Identify which cell holds the provided text, then report its [x, y] central coordinate. 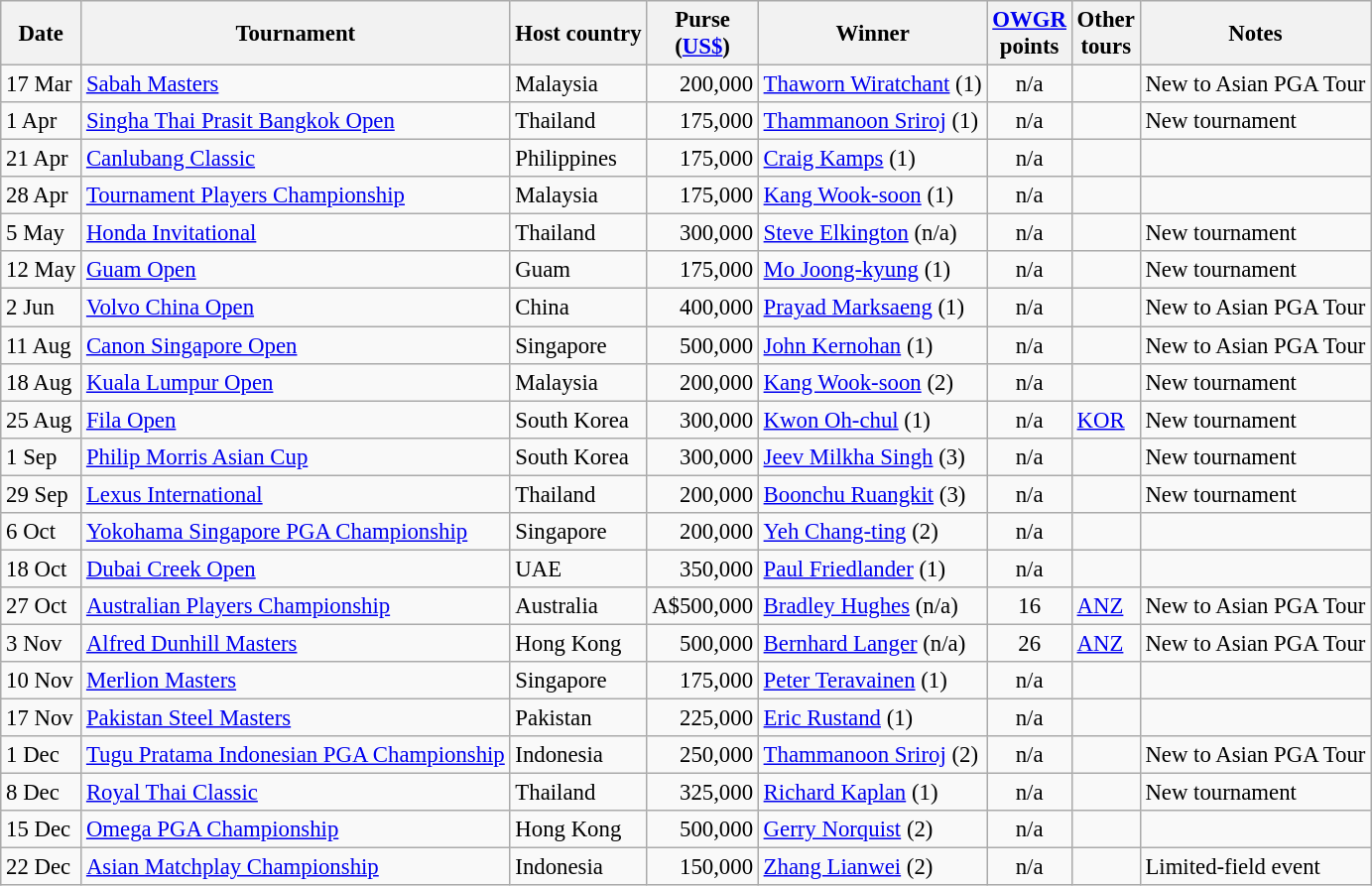
Richard Kaplan (1) [873, 793]
Jeev Milkha Singh (3) [873, 456]
Date [42, 34]
Pakistan [578, 718]
Australia [578, 606]
21 Apr [42, 159]
Thammanoon Sriroj (1) [873, 121]
10 Nov [42, 681]
18 Oct [42, 569]
2 Jun [42, 308]
Thaworn Wiratchant (1) [873, 84]
Australian Players Championship [296, 606]
3 Nov [42, 643]
Craig Kamps (1) [873, 159]
5 May [42, 233]
28 Apr [42, 195]
Prayad Marksaeng (1) [873, 308]
25 Aug [42, 420]
6 Oct [42, 532]
Honda Invitational [296, 233]
325,000 [702, 793]
Dubai Creek Open [296, 569]
1 Dec [42, 755]
Alfred Dunhill Masters [296, 643]
Canon Singapore Open [296, 345]
Bradley Hughes (n/a) [873, 606]
12 May [42, 271]
Lexus International [296, 494]
225,000 [702, 718]
250,000 [702, 755]
Singha Thai Prasit Bangkok Open [296, 121]
Zhang Lianwei (2) [873, 867]
Winner [873, 34]
OWGRpoints [1030, 34]
Canlubang Classic [296, 159]
Thammanoon Sriroj (2) [873, 755]
22 Dec [42, 867]
Omega PGA Championship [296, 829]
17 Mar [42, 84]
KOR [1105, 420]
Asian Matchplay Championship [296, 867]
Yeh Chang-ting (2) [873, 532]
Volvo China Open [296, 308]
Guam Open [296, 271]
400,000 [702, 308]
150,000 [702, 867]
27 Oct [42, 606]
A$500,000 [702, 606]
Royal Thai Classic [296, 793]
1 Sep [42, 456]
26 [1030, 643]
Kang Wook-soon (1) [873, 195]
Mo Joong-kyung (1) [873, 271]
Guam [578, 271]
Tournament Players Championship [296, 195]
Philippines [578, 159]
350,000 [702, 569]
29 Sep [42, 494]
11 Aug [42, 345]
Limited-field event [1256, 867]
Bernhard Langer (n/a) [873, 643]
Gerry Norquist (2) [873, 829]
Merlion Masters [296, 681]
Host country [578, 34]
Yokohama Singapore PGA Championship [296, 532]
Paul Friedlander (1) [873, 569]
Philip Morris Asian Cup [296, 456]
Tugu Pratama Indonesian PGA Championship [296, 755]
Othertours [1105, 34]
Tournament [296, 34]
UAE [578, 569]
Boonchu Ruangkit (3) [873, 494]
Eric Rustand (1) [873, 718]
Purse(US$) [702, 34]
Kuala Lumpur Open [296, 382]
China [578, 308]
Peter Teravainen (1) [873, 681]
Kwon Oh-chul (1) [873, 420]
John Kernohan (1) [873, 345]
Pakistan Steel Masters [296, 718]
Fila Open [296, 420]
17 Nov [42, 718]
Steve Elkington (n/a) [873, 233]
15 Dec [42, 829]
Kang Wook-soon (2) [873, 382]
8 Dec [42, 793]
1 Apr [42, 121]
Notes [1256, 34]
Sabah Masters [296, 84]
16 [1030, 606]
18 Aug [42, 382]
